Detect which cell encompasses the target text, then output its [x, y] center coordinate. 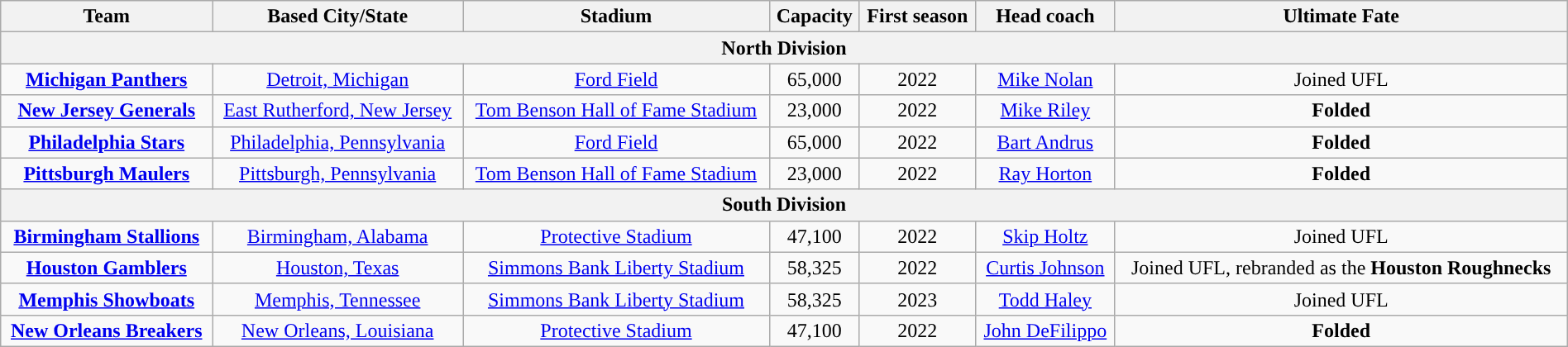
Ray Horton [1045, 173]
Joined UFL, rebranded as the Houston Roughnecks [1341, 268]
Pittsburgh Maulers [107, 173]
Skip Holtz [1045, 236]
North Division [784, 48]
Pittsburgh, Pennsylvania [337, 173]
Birmingham Stallions [107, 236]
Todd Haley [1045, 299]
Birmingham, Alabama [337, 236]
Based City/State [337, 17]
New Orleans, Louisiana [337, 330]
New Orleans Breakers [107, 330]
Mike Riley [1045, 111]
Detroit, Michigan [337, 79]
John DeFilippo [1045, 330]
2023 [917, 299]
Michigan Panthers [107, 79]
Houston Gamblers [107, 268]
Capacity [814, 17]
Stadium [617, 17]
Houston, Texas [337, 268]
First season [917, 17]
New Jersey Generals [107, 111]
Bart Andrus [1045, 142]
Head coach [1045, 17]
Philadelphia, Pennsylvania [337, 142]
Mike Nolan [1045, 79]
Memphis Showboats [107, 299]
Ultimate Fate [1341, 17]
Team [107, 17]
South Division [784, 205]
Memphis, Tennessee [337, 299]
East Rutherford, New Jersey [337, 111]
Philadelphia Stars [107, 142]
Curtis Johnson [1045, 268]
